Search for the cell housing the specified text and yield its [x, y] center coordinate. 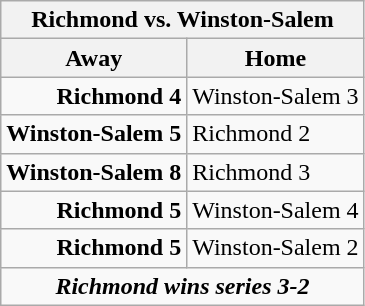
Winston-Salem 2 [276, 248]
Winston-Salem 8 [94, 172]
Richmond wins series 3-2 [182, 286]
Richmond vs. Winston-Salem [182, 20]
Richmond 3 [276, 172]
Winston-Salem 4 [276, 210]
Richmond 4 [94, 96]
Richmond 2 [276, 134]
Home [276, 58]
Away [94, 58]
Winston-Salem 5 [94, 134]
Winston-Salem 3 [276, 96]
